From the cell containing the given text, extract its center point as [X, Y] coordinate. 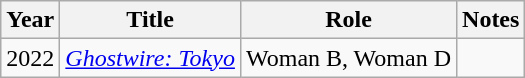
Title [150, 20]
Role [348, 20]
Ghostwire: Tokyo [150, 58]
Woman B, Woman D [348, 58]
2022 [30, 58]
Notes [491, 20]
Year [30, 20]
